Capture the cell that displays the provided text and extract its (X, Y) central coordinate. 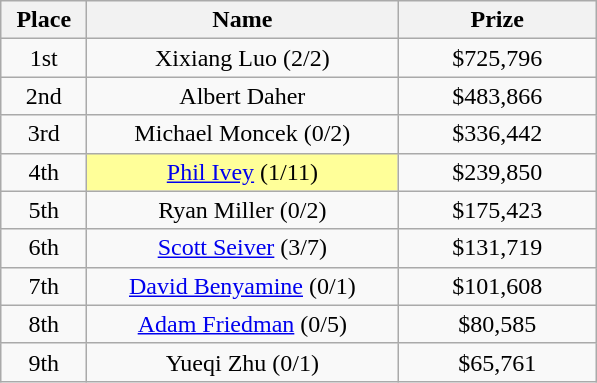
5th (44, 210)
6th (44, 248)
3rd (44, 134)
Ryan Miller (0/2) (242, 210)
Adam Friedman (0/5) (242, 324)
$175,423 (498, 210)
Michael Moncek (0/2) (242, 134)
9th (44, 362)
$483,866 (498, 96)
Scott Seiver (3/7) (242, 248)
8th (44, 324)
Prize (498, 20)
Albert Daher (242, 96)
$65,761 (498, 362)
David Benyamine (0/1) (242, 286)
$725,796 (498, 58)
$80,585 (498, 324)
$131,719 (498, 248)
7th (44, 286)
$101,608 (498, 286)
Name (242, 20)
$336,442 (498, 134)
1st (44, 58)
2nd (44, 96)
Xixiang Luo (2/2) (242, 58)
Yueqi Zhu (0/1) (242, 362)
Place (44, 20)
4th (44, 172)
$239,850 (498, 172)
Phil Ivey (1/11) (242, 172)
